Provide the (X, Y) coordinate of the cell's center where the given text is located.  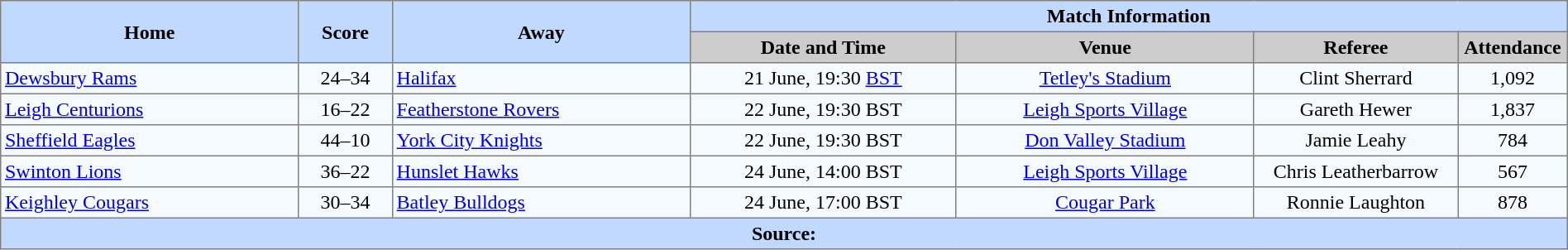
567 (1513, 171)
Clint Sherrard (1355, 79)
Sheffield Eagles (150, 141)
Featherstone Rovers (541, 109)
Halifax (541, 79)
Dewsbury Rams (150, 79)
Swinton Lions (150, 171)
Attendance (1513, 47)
Don Valley Stadium (1105, 141)
24 June, 17:00 BST (823, 203)
Cougar Park (1105, 203)
Ronnie Laughton (1355, 203)
24 June, 14:00 BST (823, 171)
Source: (784, 233)
784 (1513, 141)
Away (541, 31)
Keighley Cougars (150, 203)
1,092 (1513, 79)
Venue (1105, 47)
36–22 (346, 171)
Home (150, 31)
Tetley's Stadium (1105, 79)
Jamie Leahy (1355, 141)
Hunslet Hawks (541, 171)
1,837 (1513, 109)
24–34 (346, 79)
878 (1513, 203)
Score (346, 31)
Leigh Centurions (150, 109)
Gareth Hewer (1355, 109)
Date and Time (823, 47)
York City Knights (541, 141)
Match Information (1128, 17)
44–10 (346, 141)
16–22 (346, 109)
30–34 (346, 203)
21 June, 19:30 BST (823, 79)
Referee (1355, 47)
Chris Leatherbarrow (1355, 171)
Batley Bulldogs (541, 203)
